Capture the cell that displays the provided text and extract its [X, Y] central coordinate. 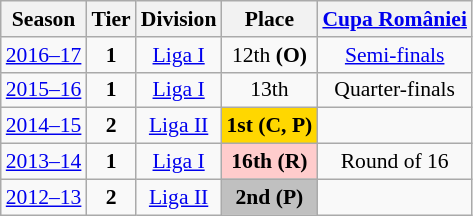
Division [179, 19]
Tier [110, 19]
1st (C, P) [269, 126]
2nd (P) [269, 197]
Cupa României [394, 19]
16th (R) [269, 162]
2014–15 [44, 126]
2016–17 [44, 55]
Round of 16 [394, 162]
2015–16 [44, 90]
Season [44, 19]
12th (O) [269, 55]
Place [269, 19]
2012–13 [44, 197]
Semi-finals [394, 55]
Quarter-finals [394, 90]
2013–14 [44, 162]
13th [269, 90]
